Scan for the cell matching the given text and deliver its [X, Y] coordinate at center. 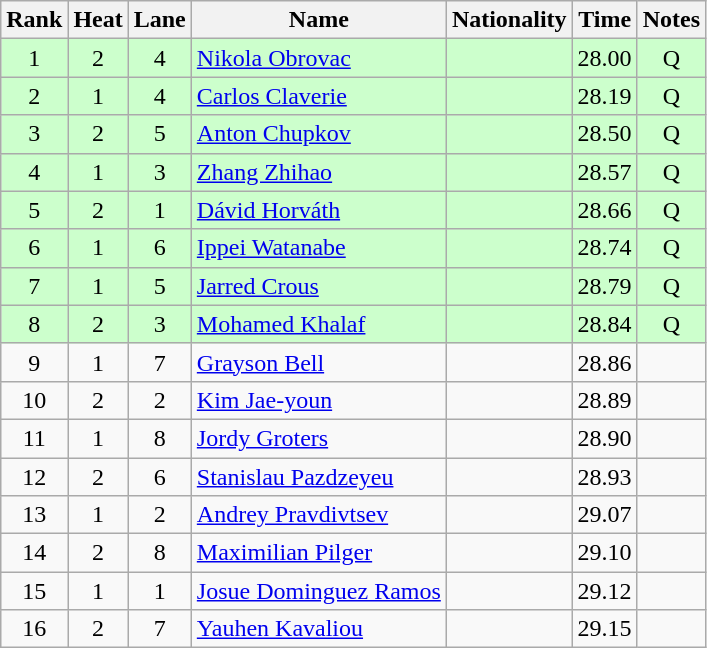
Stanislau Pazdzeyeu [318, 477]
28.19 [604, 96]
29.10 [604, 553]
Nationality [509, 20]
Carlos Claverie [318, 96]
Time [604, 20]
14 [34, 553]
Yauhen Kavaliou [318, 629]
Jarred Crous [318, 286]
13 [34, 515]
Andrey Pravdivtsev [318, 515]
28.93 [604, 477]
Jordy Groters [318, 438]
29.15 [604, 629]
Mohamed Khalaf [318, 324]
28.00 [604, 58]
28.79 [604, 286]
Name [318, 20]
28.50 [604, 134]
28.90 [604, 438]
29.07 [604, 515]
Nikola Obrovac [318, 58]
12 [34, 477]
Ippei Watanabe [318, 248]
28.66 [604, 210]
10 [34, 400]
11 [34, 438]
15 [34, 591]
Zhang Zhihao [318, 172]
9 [34, 362]
Maximilian Pilger [318, 553]
Rank [34, 20]
Notes [671, 20]
Josue Dominguez Ramos [318, 591]
16 [34, 629]
28.86 [604, 362]
28.89 [604, 400]
Anton Chupkov [318, 134]
Dávid Horváth [318, 210]
Grayson Bell [318, 362]
Kim Jae-youn [318, 400]
Lane [160, 20]
Heat [98, 20]
28.74 [604, 248]
28.57 [604, 172]
28.84 [604, 324]
29.12 [604, 591]
